From the cell containing the given text, extract its center point as (X, Y) coordinate. 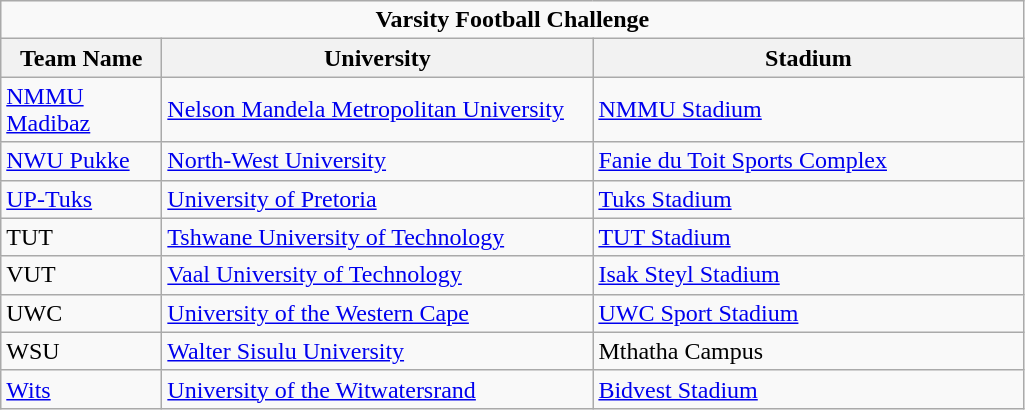
Wits (82, 389)
Varsity Football Challenge (512, 20)
Stadium (808, 58)
TUT Stadium (808, 237)
Walter Sisulu University (378, 351)
NWU Pukke (82, 161)
Bidvest Stadium (808, 389)
VUT (82, 275)
Vaal University of Technology (378, 275)
NMMU Stadium (808, 110)
Team Name (82, 58)
Tshwane University of Technology (378, 237)
Mthatha Campus (808, 351)
Isak Steyl Stadium (808, 275)
NMMU Madibaz (82, 110)
Tuks Stadium (808, 199)
North-West University (378, 161)
UWC (82, 313)
University of the Western Cape (378, 313)
Fanie du Toit Sports Complex (808, 161)
University of the Witwatersrand (378, 389)
TUT (82, 237)
Nelson Mandela Metropolitan University (378, 110)
WSU (82, 351)
UWC Sport Stadium (808, 313)
University of Pretoria (378, 199)
University (378, 58)
UP-Tuks (82, 199)
